Pinpoint the cell where the given text exists, returning its (x, y) midpoint coordinate. 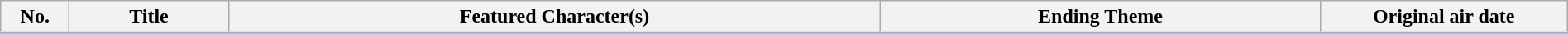
No. (35, 17)
Original air date (1444, 17)
Title (149, 17)
Ending Theme (1100, 17)
Featured Character(s) (554, 17)
